Capture the cell that displays the provided text and extract its [x, y] central coordinate. 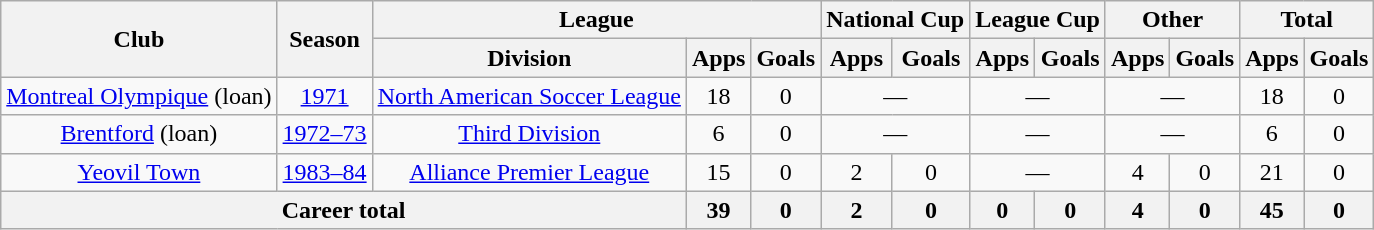
15 [718, 172]
39 [718, 210]
League [596, 20]
Third Division [529, 134]
National Cup [896, 20]
Yeovil Town [139, 172]
Club [139, 39]
Season [324, 39]
Other [1172, 20]
1971 [324, 96]
Division [529, 58]
1983–84 [324, 172]
Brentford (loan) [139, 134]
1972–73 [324, 134]
League Cup [1038, 20]
Career total [344, 210]
Alliance Premier League [529, 172]
North American Soccer League [529, 96]
45 [1272, 210]
Total [1307, 20]
21 [1272, 172]
Montreal Olympique (loan) [139, 96]
